Determine the [x, y] coordinate at the center of the cell enclosing the given text.  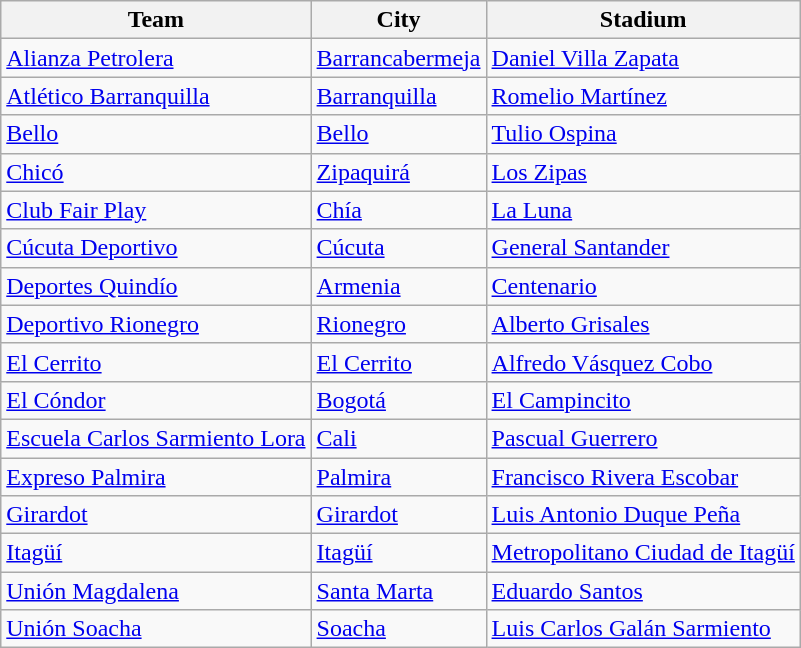
Santa Marta [398, 591]
Tulio Ospina [643, 134]
Luis Antonio Duque Peña [643, 515]
Escuela Carlos Sarmiento Lora [156, 438]
Alfredo Vásquez Cobo [643, 362]
City [398, 20]
Team [156, 20]
Atlético Barranquilla [156, 96]
Metropolitano Ciudad de Itagüí [643, 553]
Barrancabermeja [398, 58]
Deportivo Rionegro [156, 324]
Daniel Villa Zapata [643, 58]
El Campincito [643, 400]
Club Fair Play [156, 210]
Palmira [398, 477]
Unión Soacha [156, 629]
Cali [398, 438]
Luis Carlos Galán Sarmiento [643, 629]
Alberto Grisales [643, 324]
Alianza Petrolera [156, 58]
General Santander [643, 248]
Romelio Martínez [643, 96]
Bogotá [398, 400]
Deportes Quindío [156, 286]
Los Zipas [643, 172]
Expreso Palmira [156, 477]
Cúcuta [398, 248]
Chía [398, 210]
Barranquilla [398, 96]
Cúcuta Deportivo [156, 248]
Stadium [643, 20]
La Luna [643, 210]
Francisco Rivera Escobar [643, 477]
Chicó [156, 172]
Soacha [398, 629]
Eduardo Santos [643, 591]
Zipaquirá [398, 172]
El Cóndor [156, 400]
Pascual Guerrero [643, 438]
Armenia [398, 286]
Centenario [643, 286]
Rionegro [398, 324]
Unión Magdalena [156, 591]
